Extract the (X, Y) coordinate from the center of the cell holding the provided text.  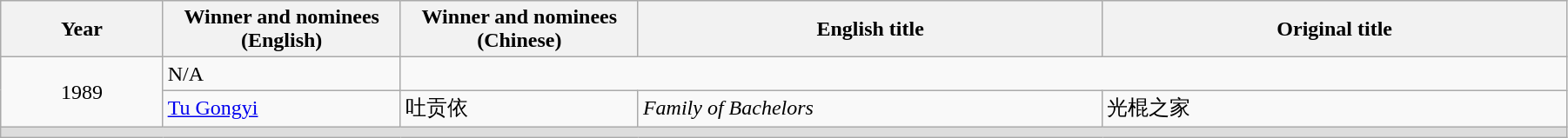
Original title (1335, 30)
吐贡依 (519, 109)
N/A (282, 74)
Winner and nominees(Chinese) (519, 30)
Year (82, 30)
Tu Gongyi (282, 109)
Winner and nominees(English) (282, 30)
光棍之家 (1335, 109)
Family of Bachelors (870, 109)
English title (870, 30)
1989 (82, 92)
